Pinpoint the cell where the given text exists, returning its (X, Y) midpoint coordinate. 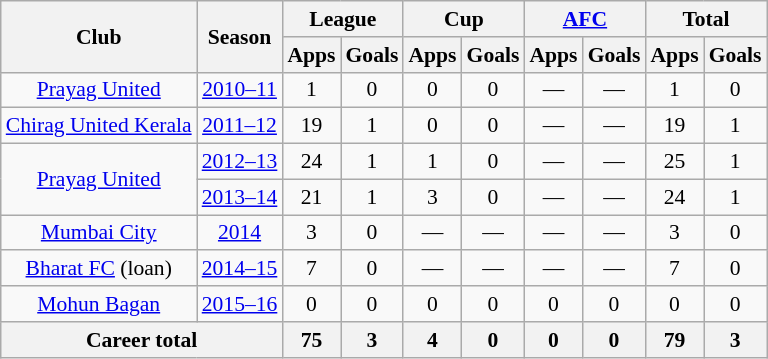
75 (311, 340)
Mumbai City (99, 233)
21 (311, 197)
2014–15 (240, 269)
Season (240, 36)
2012–13 (240, 162)
AFC (584, 19)
Career total (142, 340)
Total (706, 19)
79 (674, 340)
25 (674, 162)
2015–16 (240, 304)
Club (99, 36)
League (342, 19)
2014 (240, 233)
Cup (464, 19)
Mohun Bagan (99, 304)
Bharat FC (loan) (99, 269)
2013–14 (240, 197)
2010–11 (240, 90)
2011–12 (240, 126)
4 (432, 340)
Chirag United Kerala (99, 126)
